Find where the given text appears and provide that cell's center as (x, y) coordinate. 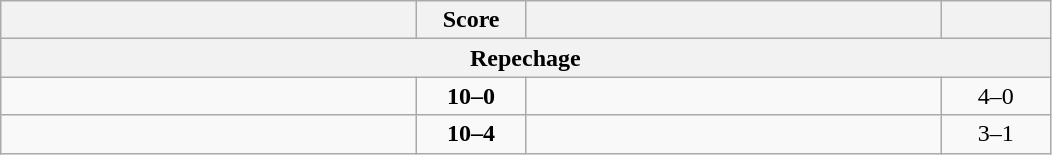
10–4 (472, 134)
10–0 (472, 96)
Score (472, 20)
3–1 (996, 134)
Repechage (526, 58)
4–0 (996, 96)
